Find where the given text appears and provide that cell's center as [x, y] coordinate. 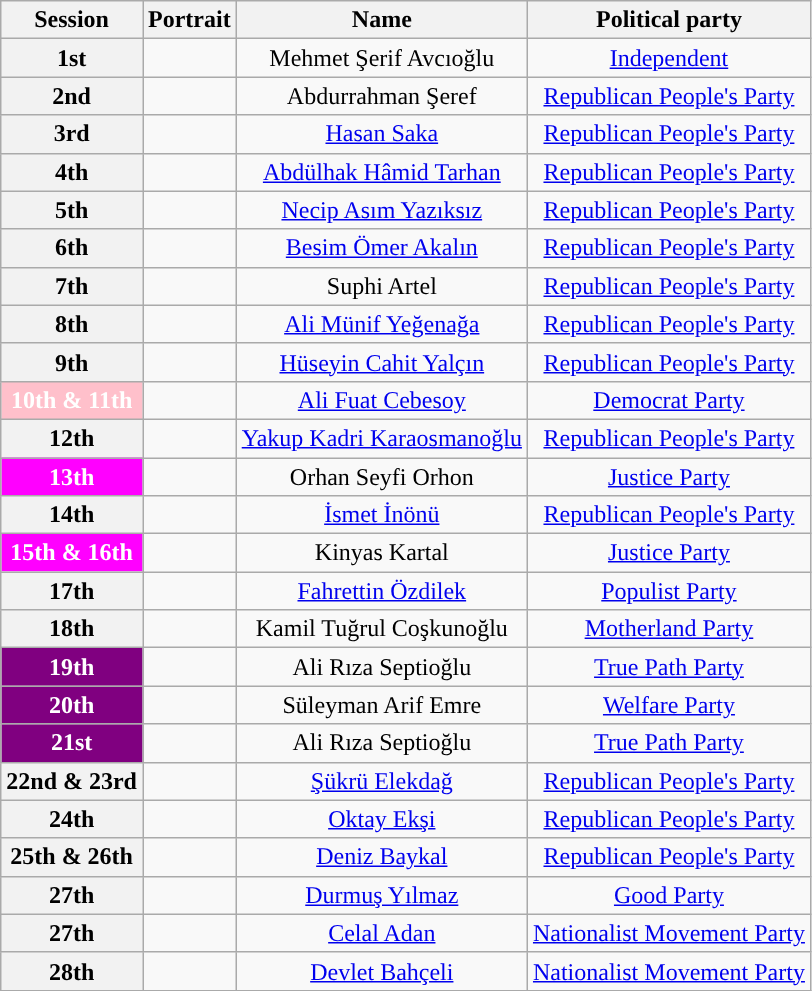
Ali Fuat Cebesoy [382, 400]
Suphi Artel [382, 286]
13th [72, 477]
Devlet Bahçeli [382, 971]
Fahrettin Özdilek [382, 591]
18th [72, 629]
Name [382, 20]
25th & 26th [72, 857]
Hüseyin Cahit Yalçın [382, 362]
İsmet İnönü [382, 515]
Deniz Baykal [382, 857]
Hasan Saka [382, 134]
Portrait [189, 20]
Ali Münif Yeğenağa [382, 324]
Süleyman Arif Emre [382, 705]
17th [72, 591]
2nd [72, 96]
Abdülhak Hâmid Tarhan [382, 172]
Good Party [668, 895]
19th [72, 667]
Orhan Seyfi Orhon [382, 477]
10th & 11th [72, 400]
Democrat Party [668, 400]
4th [72, 172]
21st [72, 743]
3rd [72, 134]
12th [72, 438]
28th [72, 971]
Motherland Party [668, 629]
6th [72, 248]
Abdurrahman Şeref [382, 96]
7th [72, 286]
Populist Party [668, 591]
5th [72, 210]
Yakup Kadri Karaosmanoğlu [382, 438]
9th [72, 362]
Kinyas Kartal [382, 553]
Şükrü Elekdağ [382, 781]
Durmuş Yılmaz [382, 895]
22nd & 23rd [72, 781]
14th [72, 515]
Independent [668, 58]
Welfare Party [668, 705]
20th [72, 705]
1st [72, 58]
Political party [668, 20]
Necip Asım Yazıksız [382, 210]
Oktay Ekşi [382, 819]
Mehmet Şerif Avcıoğlu [382, 58]
Kamil Tuğrul Coşkunoğlu [382, 629]
15th & 16th [72, 553]
Session [72, 20]
8th [72, 324]
24th [72, 819]
Celal Adan [382, 933]
Besim Ömer Akalın [382, 248]
